Extract the (x, y) coordinate from the center of the cell holding the provided text.  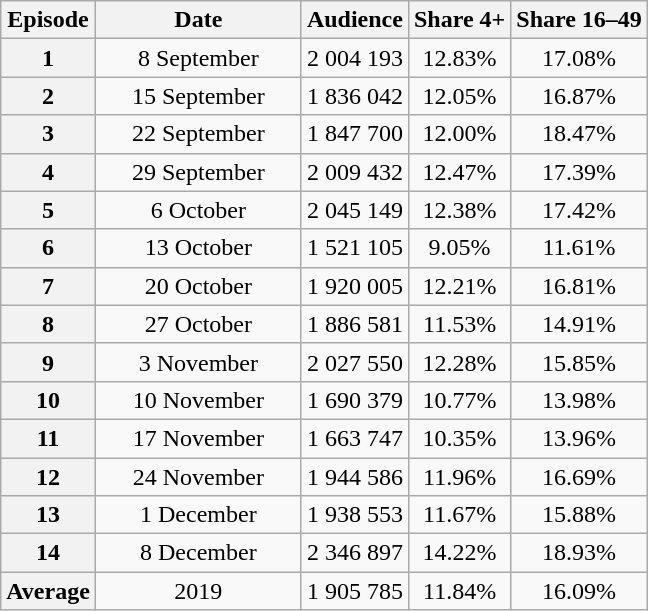
14.91% (580, 324)
12.00% (459, 134)
10 (48, 400)
27 October (198, 324)
13.98% (580, 400)
8 September (198, 58)
1 (48, 58)
2 004 193 (354, 58)
1 920 005 (354, 286)
1 521 105 (354, 248)
16.69% (580, 477)
9 (48, 362)
17.42% (580, 210)
12 (48, 477)
12.83% (459, 58)
6 (48, 248)
16.81% (580, 286)
1 944 586 (354, 477)
Share 4+ (459, 20)
1 December (198, 515)
12.05% (459, 96)
2 (48, 96)
11 (48, 438)
16.09% (580, 591)
24 November (198, 477)
17.08% (580, 58)
11.53% (459, 324)
3 November (198, 362)
11.96% (459, 477)
12.47% (459, 172)
1 847 700 (354, 134)
2 027 550 (354, 362)
1 836 042 (354, 96)
16.87% (580, 96)
1 905 785 (354, 591)
1 690 379 (354, 400)
6 October (198, 210)
17.39% (580, 172)
13.96% (580, 438)
5 (48, 210)
10.35% (459, 438)
15 September (198, 96)
10 November (198, 400)
12.38% (459, 210)
2 346 897 (354, 553)
1 663 747 (354, 438)
12.21% (459, 286)
Average (48, 591)
22 September (198, 134)
Date (198, 20)
4 (48, 172)
17 November (198, 438)
2019 (198, 591)
Share 16–49 (580, 20)
13 (48, 515)
1 938 553 (354, 515)
11.61% (580, 248)
7 (48, 286)
15.88% (580, 515)
14 (48, 553)
12.28% (459, 362)
29 September (198, 172)
18.93% (580, 553)
11.84% (459, 591)
15.85% (580, 362)
10.77% (459, 400)
20 October (198, 286)
18.47% (580, 134)
3 (48, 134)
11.67% (459, 515)
13 October (198, 248)
Episode (48, 20)
9.05% (459, 248)
8 December (198, 553)
8 (48, 324)
2 045 149 (354, 210)
14.22% (459, 553)
Audience (354, 20)
2 009 432 (354, 172)
1 886 581 (354, 324)
